Extract the [X, Y] coordinate from the center of the cell holding the provided text.  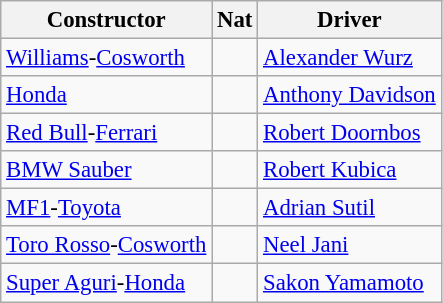
Driver [350, 20]
Red Bull-Ferrari [106, 133]
MF1-Toyota [106, 208]
Nat [235, 20]
Super Aguri-Honda [106, 283]
Neel Jani [350, 245]
BMW Sauber [106, 170]
Alexander Wurz [350, 58]
Sakon Yamamoto [350, 283]
Adrian Sutil [350, 208]
Anthony Davidson [350, 95]
Williams-Cosworth [106, 58]
Robert Kubica [350, 170]
Honda [106, 95]
Robert Doornbos [350, 133]
Toro Rosso-Cosworth [106, 245]
Constructor [106, 20]
